From the cell containing the given text, extract its center point as (X, Y) coordinate. 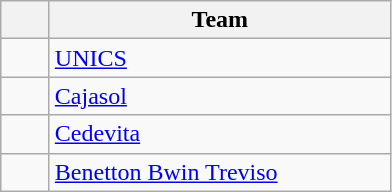
Cajasol (220, 96)
Team (220, 20)
Cedevita (220, 134)
Benetton Bwin Treviso (220, 172)
UNICS (220, 58)
